Scan for the cell matching the given text and deliver its (X, Y) coordinate at center. 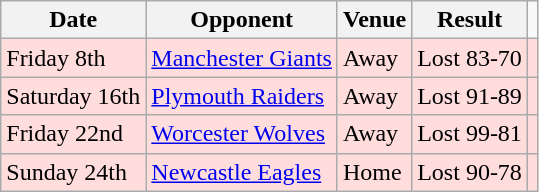
Date (74, 20)
Friday 8th (74, 58)
Lost 90-78 (470, 172)
Opponent (242, 20)
Worcester Wolves (242, 134)
Plymouth Raiders (242, 96)
Newcastle Eagles (242, 172)
Friday 22nd (74, 134)
Manchester Giants (242, 58)
Saturday 16th (74, 96)
Lost 99-81 (470, 134)
Lost 91-89 (470, 96)
Venue (374, 20)
Result (470, 20)
Lost 83-70 (470, 58)
Home (374, 172)
Sunday 24th (74, 172)
